From the cell containing the given text, extract its center point as (x, y) coordinate. 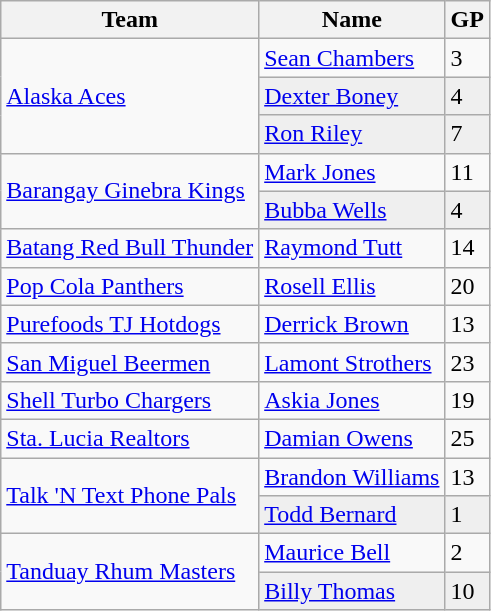
Sean Chambers (352, 58)
Raymond Tutt (352, 248)
10 (467, 591)
Barangay Ginebra Kings (130, 191)
25 (467, 438)
Tanduay Rhum Masters (130, 572)
Shell Turbo Chargers (130, 400)
Alaska Aces (130, 96)
Sta. Lucia Realtors (130, 438)
Purefoods TJ Hotdogs (130, 324)
20 (467, 286)
Dexter Boney (352, 96)
14 (467, 248)
Maurice Bell (352, 553)
San Miguel Beermen (130, 362)
Bubba Wells (352, 210)
Todd Bernard (352, 515)
Billy Thomas (352, 591)
Rosell Ellis (352, 286)
Damian Owens (352, 438)
7 (467, 134)
Batang Red Bull Thunder (130, 248)
11 (467, 172)
23 (467, 362)
Brandon Williams (352, 477)
Talk 'N Text Phone Pals (130, 496)
3 (467, 58)
Name (352, 20)
Askia Jones (352, 400)
Pop Cola Panthers (130, 286)
2 (467, 553)
GP (467, 20)
Lamont Strothers (352, 362)
19 (467, 400)
Team (130, 20)
Ron Riley (352, 134)
1 (467, 515)
Derrick Brown (352, 324)
Mark Jones (352, 172)
